Provide the [X, Y] coordinate of the cell's center where the given text is located.  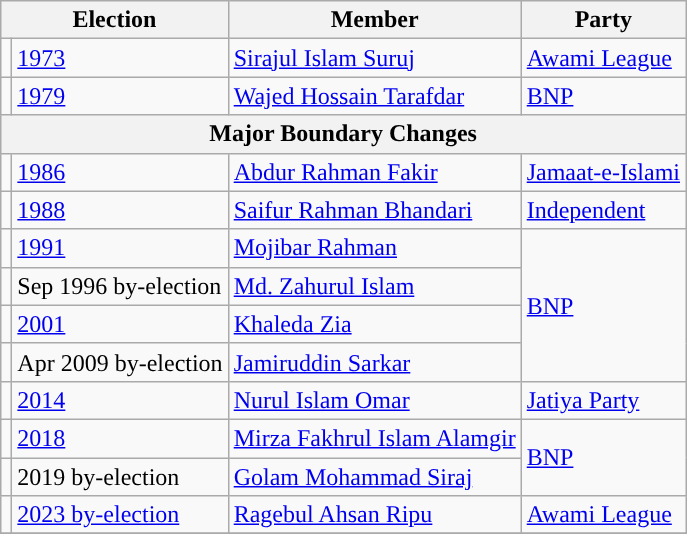
Saifur Rahman Bhandari [374, 210]
2018 [120, 438]
2001 [120, 324]
Md. Zahurul Islam [374, 286]
2014 [120, 400]
Jamaat-e-Islami [603, 172]
Independent [603, 210]
Jatiya Party [603, 400]
Sep 1996 by-election [120, 286]
Apr 2009 by-election [120, 362]
Wajed Hossain Tarafdar [374, 96]
2019 by-election [120, 477]
Sirajul Islam Suruj [374, 58]
1979 [120, 96]
Jamiruddin Sarkar [374, 362]
Khaleda Zia [374, 324]
Party [603, 20]
1986 [120, 172]
1991 [120, 248]
Nurul Islam Omar [374, 400]
Major Boundary Changes [344, 134]
Mojibar Rahman [374, 248]
Mirza Fakhrul Islam Alamgir [374, 438]
1988 [120, 210]
Golam Mohammad Siraj [374, 477]
Ragebul Ahsan Ripu [374, 515]
Abdur Rahman Fakir [374, 172]
2023 by-election [120, 515]
1973 [120, 58]
Member [374, 20]
Election [114, 20]
